Find where the given text appears and provide that cell's center as (x, y) coordinate. 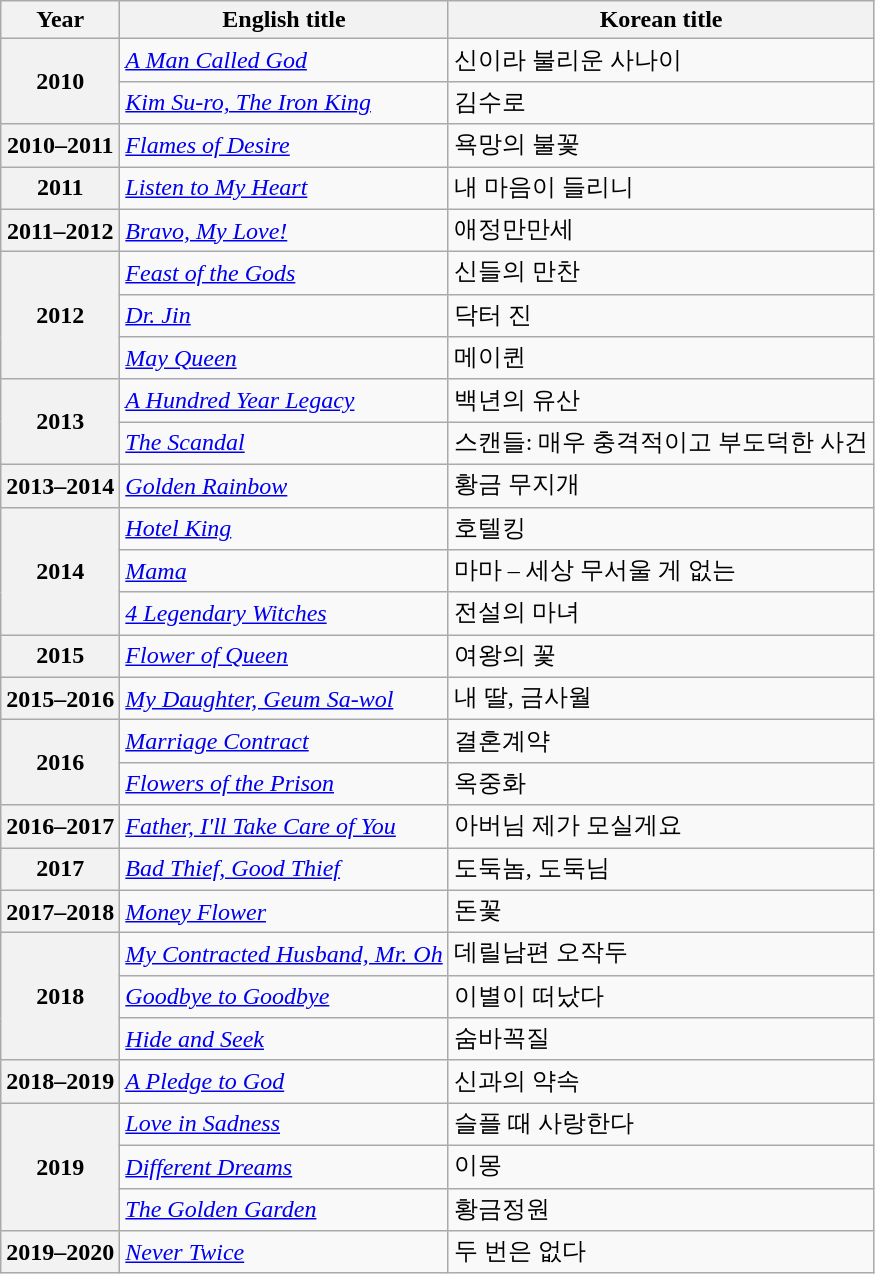
이별이 떠났다 (661, 996)
Never Twice (284, 1252)
Dr. Jin (284, 316)
Hotel King (284, 528)
스캔들: 매우 충격적이고 부도덕한 사건 (661, 444)
2012 (60, 316)
두 번은 없다 (661, 1252)
Different Dreams (284, 1166)
2019 (60, 1167)
백년의 유산 (661, 400)
2013 (60, 422)
여왕의 꽃 (661, 656)
마마 – 세상 무서울 게 없는 (661, 572)
A Man Called God (284, 60)
호텔킹 (661, 528)
Marriage Contract (284, 742)
Mama (284, 572)
2018–2019 (60, 1082)
2019–2020 (60, 1252)
2016 (60, 762)
옥중화 (661, 784)
The Scandal (284, 444)
2013–2014 (60, 486)
2011 (60, 188)
Love in Sadness (284, 1124)
내 딸, 금사월 (661, 698)
신이라 불리운 사나이 (661, 60)
May Queen (284, 358)
Kim Su-ro, The Iron King (284, 102)
Feast of the Gods (284, 274)
My Daughter, Geum Sa-wol (284, 698)
A Hundred Year Legacy (284, 400)
2017 (60, 870)
My Contracted Husband, Mr. Oh (284, 954)
숨바꼭질 (661, 1040)
내 마음이 들리니 (661, 188)
A Pledge to God (284, 1082)
이몽 (661, 1166)
Year (60, 20)
2017–2018 (60, 912)
도둑놈, 도둑님 (661, 870)
Bad Thief, Good Thief (284, 870)
닥터 진 (661, 316)
The Golden Garden (284, 1210)
신들의 만찬 (661, 274)
2014 (60, 571)
Listen to My Heart (284, 188)
2018 (60, 997)
Hide and Seek (284, 1040)
Money Flower (284, 912)
Flower of Queen (284, 656)
Flowers of the Prison (284, 784)
돈꽃 (661, 912)
English title (284, 20)
Korean title (661, 20)
애정만만세 (661, 230)
욕망의 불꽃 (661, 146)
4 Legendary Witches (284, 614)
신과의 약속 (661, 1082)
Golden Rainbow (284, 486)
2010 (60, 82)
2011–2012 (60, 230)
결혼계약 (661, 742)
슬플 때 사랑한다 (661, 1124)
황금 무지개 (661, 486)
2015 (60, 656)
데릴남편 오작두 (661, 954)
Bravo, My Love! (284, 230)
Father, I'll Take Care of You (284, 826)
아버님 제가 모실게요 (661, 826)
황금정원 (661, 1210)
2015–2016 (60, 698)
전설의 마녀 (661, 614)
2010–2011 (60, 146)
Goodbye to Goodbye (284, 996)
2016–2017 (60, 826)
김수로 (661, 102)
Flames of Desire (284, 146)
메이퀸 (661, 358)
